Determine the [x, y] coordinate at the center of the cell enclosing the given text.  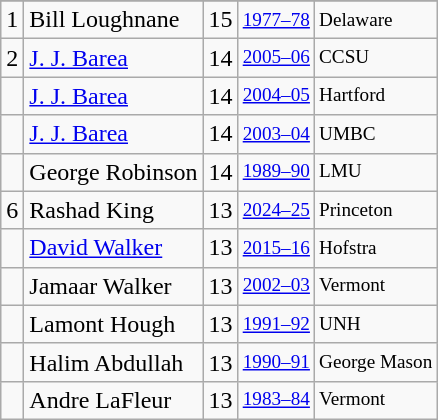
1991–92 [276, 324]
6 [12, 210]
Jamaar Walker [114, 286]
2003–04 [276, 134]
1990–91 [276, 362]
George Robinson [114, 172]
2005–06 [276, 58]
CCSU [375, 58]
2 [12, 58]
Bill Loughnane [114, 20]
Lamont Hough [114, 324]
Halim Abdullah [114, 362]
David Walker [114, 248]
1983–84 [276, 400]
Andre LaFleur [114, 400]
UMBC [375, 134]
Princeton [375, 210]
Delaware [375, 20]
1 [12, 20]
Hofstra [375, 248]
Hartford [375, 96]
George Mason [375, 362]
Rashad King [114, 210]
1989–90 [276, 172]
2004–05 [276, 96]
15 [220, 20]
2002–03 [276, 286]
LMU [375, 172]
1977–78 [276, 20]
2015–16 [276, 248]
2024–25 [276, 210]
UNH [375, 324]
